Scan for the cell matching the given text and deliver its (x, y) coordinate at center. 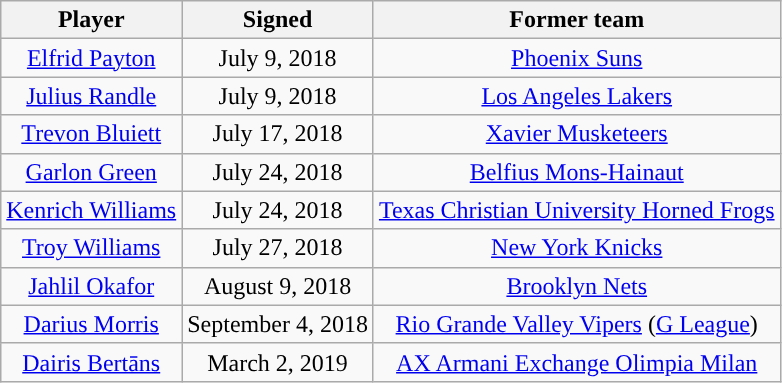
New York Knicks (576, 248)
Los Angeles Lakers (576, 96)
August 9, 2018 (278, 286)
Belfius Mons-Hainaut (576, 172)
Texas Christian University Horned Frogs (576, 210)
Brooklyn Nets (576, 286)
AX Armani Exchange Olimpia Milan (576, 362)
Kenrich Williams (92, 210)
Rio Grande Valley Vipers (G League) (576, 324)
Dairis Bertāns (92, 362)
Troy Williams (92, 248)
Darius Morris (92, 324)
Elfrid Payton (92, 58)
September 4, 2018 (278, 324)
Jahlil Okafor (92, 286)
Julius Randle (92, 96)
July 27, 2018 (278, 248)
Former team (576, 20)
Signed (278, 20)
Player (92, 20)
Trevon Bluiett (92, 134)
July 17, 2018 (278, 134)
Garlon Green (92, 172)
March 2, 2019 (278, 362)
Phoenix Suns (576, 58)
Xavier Musketeers (576, 134)
